Return (X, Y) of the center of cell containing provided text 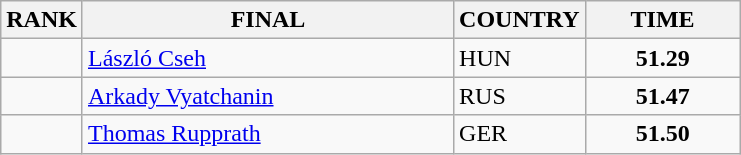
51.50 (662, 134)
RUS (520, 96)
László Cseh (268, 58)
GER (520, 134)
TIME (662, 20)
Arkady Vyatchanin (268, 96)
COUNTRY (520, 20)
FINAL (268, 20)
HUN (520, 58)
51.29 (662, 58)
RANK (42, 20)
Thomas Rupprath (268, 134)
51.47 (662, 96)
